Provide the (x, y) coordinate of the cell's center where the given text is located.  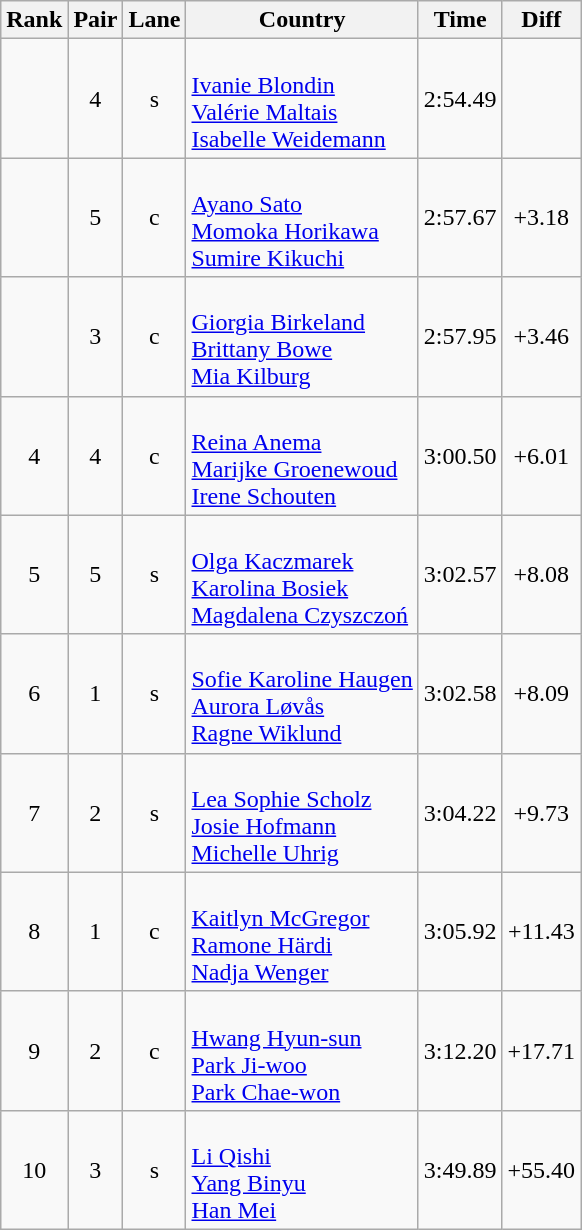
Giorgia BirkelandBrittany BoweMia Kilburg (302, 336)
3:02.57 (460, 574)
Ayano SatoMomoka HorikawaSumire Kikuchi (302, 218)
2:57.67 (460, 218)
3:49.89 (460, 1170)
Lea Sophie ScholzJosie HofmannMichelle Uhrig (302, 812)
Diff (542, 20)
Country (302, 20)
Sofie Karoline HaugenAurora LøvåsRagne Wiklund (302, 694)
Pair (96, 20)
Time (460, 20)
+9.73 (542, 812)
Lane (154, 20)
3:00.50 (460, 456)
10 (34, 1170)
+6.01 (542, 456)
+17.71 (542, 1050)
Ivanie BlondinValérie MaltaisIsabelle Weidemann (302, 98)
Olga KaczmarekKarolina BosiekMagdalena Czyszczoń (302, 574)
6 (34, 694)
3:02.58 (460, 694)
Rank (34, 20)
Reina AnemaMarijke GroenewoudIrene Schouten (302, 456)
8 (34, 932)
+8.08 (542, 574)
+11.43 (542, 932)
2:54.49 (460, 98)
3:04.22 (460, 812)
Hwang Hyun-sunPark Ji-wooPark Chae-won (302, 1050)
3:05.92 (460, 932)
Li QishiYang BinyuHan Mei (302, 1170)
7 (34, 812)
Kaitlyn McGregorRamone HärdiNadja Wenger (302, 932)
2:57.95 (460, 336)
+8.09 (542, 694)
+3.46 (542, 336)
9 (34, 1050)
3:12.20 (460, 1050)
+3.18 (542, 218)
+55.40 (542, 1170)
